Find where the given text appears and provide that cell's center as [X, Y] coordinate. 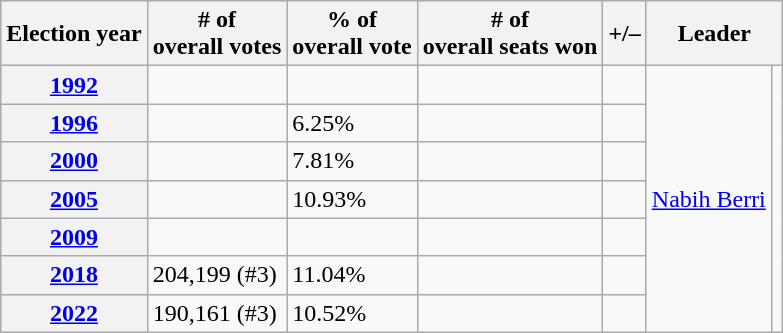
1992 [74, 85]
Election year [74, 34]
11.04% [352, 275]
6.25% [352, 123]
10.93% [352, 199]
2009 [74, 237]
10.52% [352, 313]
2000 [74, 161]
2005 [74, 199]
7.81% [352, 161]
# ofoverall votes [217, 34]
Nabih Berri [708, 199]
Leader [714, 34]
2022 [74, 313]
2018 [74, 275]
1996 [74, 123]
190,161 (#3) [217, 313]
204,199 (#3) [217, 275]
+/– [624, 34]
% ofoverall vote [352, 34]
# ofoverall seats won [510, 34]
